Search for the cell housing the specified text and yield its (X, Y) center coordinate. 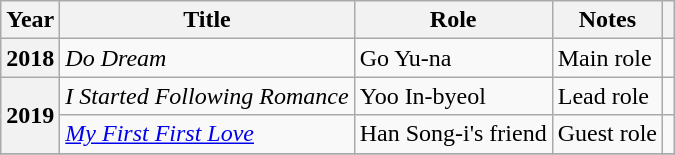
Han Song-i's friend (453, 134)
Title (207, 20)
Notes (607, 20)
Main role (607, 58)
Go Yu-na (453, 58)
2019 (30, 115)
Do Dream (207, 58)
Yoo In-byeol (453, 96)
I Started Following Romance (207, 96)
Role (453, 20)
My First First Love (207, 134)
Guest role (607, 134)
2018 (30, 58)
Lead role (607, 96)
Year (30, 20)
